Output the (x, y) coordinate of the center of the cell containing the given text.  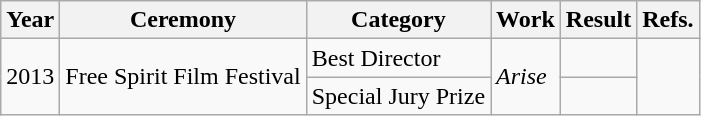
Ceremony (183, 20)
Arise (526, 77)
Year (30, 20)
Free Spirit Film Festival (183, 77)
2013 (30, 77)
Result (598, 20)
Special Jury Prize (398, 96)
Refs. (668, 20)
Work (526, 20)
Best Director (398, 58)
Category (398, 20)
